Scan for the cell matching the given text and deliver its [X, Y] coordinate at center. 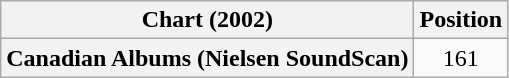
Chart (2002) [208, 20]
161 [461, 58]
Canadian Albums (Nielsen SoundScan) [208, 58]
Position [461, 20]
